Output the [X, Y] coordinate of the center of the cell containing the given text.  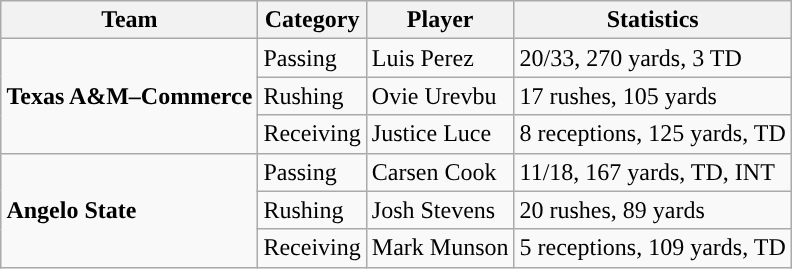
Angelo State [130, 210]
Statistics [652, 20]
20/33, 270 yards, 3 TD [652, 58]
Texas A&M–Commerce [130, 96]
Justice Luce [440, 134]
Ovie Urevbu [440, 96]
Luis Perez [440, 58]
11/18, 167 yards, TD, INT [652, 172]
Mark Munson [440, 248]
20 rushes, 89 yards [652, 210]
Team [130, 20]
17 rushes, 105 yards [652, 96]
Category [312, 20]
Player [440, 20]
Carsen Cook [440, 172]
Josh Stevens [440, 210]
8 receptions, 125 yards, TD [652, 134]
5 receptions, 109 yards, TD [652, 248]
